Scan for the cell matching the given text and deliver its (X, Y) coordinate at center. 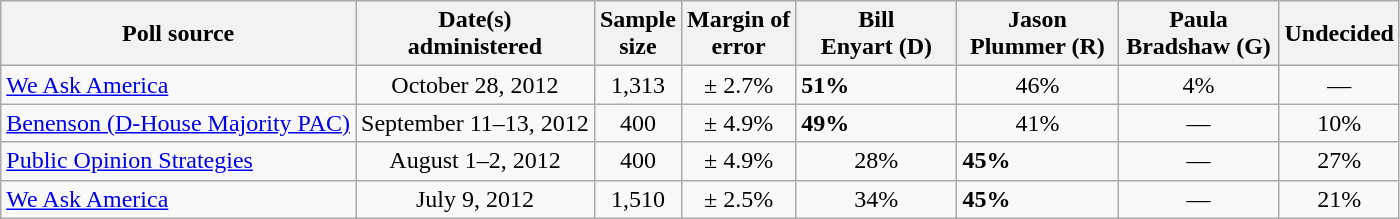
46% (1038, 85)
Margin oferror (738, 34)
Date(s)administered (476, 34)
1,313 (638, 85)
JasonPlummer (R) (1038, 34)
51% (876, 85)
PaulaBradshaw (G) (1198, 34)
± 2.7% (738, 85)
34% (876, 199)
Samplesize (638, 34)
Undecided (1339, 34)
± 2.5% (738, 199)
1,510 (638, 199)
49% (876, 123)
BillEnyart (D) (876, 34)
August 1–2, 2012 (476, 161)
28% (876, 161)
September 11–13, 2012 (476, 123)
Benenson (D-House Majority PAC) (178, 123)
Poll source (178, 34)
41% (1038, 123)
21% (1339, 199)
10% (1339, 123)
Public Opinion Strategies (178, 161)
27% (1339, 161)
July 9, 2012 (476, 199)
4% (1198, 85)
October 28, 2012 (476, 85)
